Return (X, Y) of the center of cell containing provided text 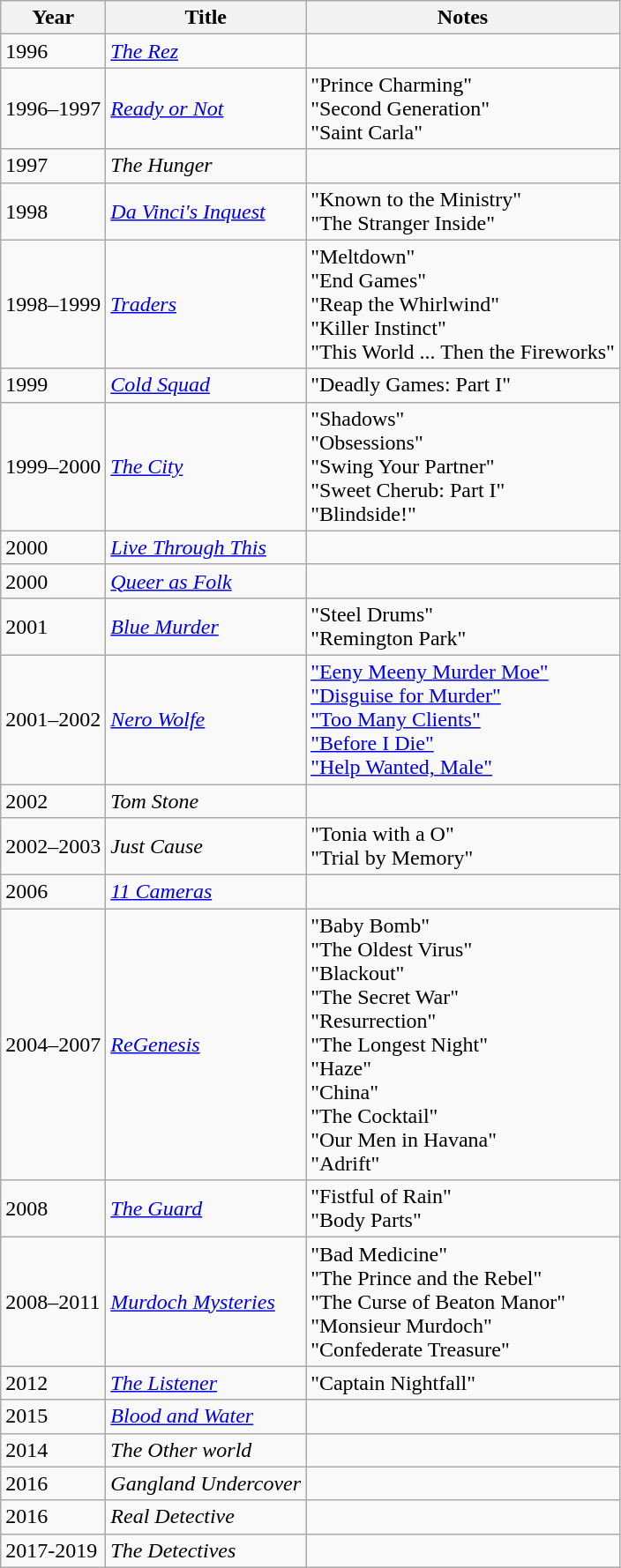
1996 (53, 51)
2015 (53, 1416)
Just Cause (206, 846)
"Tonia with a O""Trial by Memory" (463, 846)
2014 (53, 1450)
2002–2003 (53, 846)
Title (206, 18)
1997 (53, 166)
Notes (463, 18)
2002 (53, 801)
1996–1997 (53, 108)
The Guard (206, 1209)
1999–2000 (53, 466)
Queer as Folk (206, 581)
2008–2011 (53, 1302)
2008 (53, 1209)
Live Through This (206, 547)
1999 (53, 385)
"Baby Bomb""The Oldest Virus""Blackout""The Secret War""Resurrection""The Longest Night""Haze""China""The Cocktail""Our Men in Havana""Adrift" (463, 1044)
2001 (53, 626)
1998–1999 (53, 304)
2012 (53, 1383)
The Rez (206, 51)
"Steel Drums""Remington Park" (463, 626)
Da Vinci's Inquest (206, 212)
Real Detective (206, 1517)
Blue Murder (206, 626)
"Eeny Meeny Murder Moe""Disguise for Murder""Too Many Clients""Before I Die""Help Wanted, Male" (463, 719)
Nero Wolfe (206, 719)
ReGenesis (206, 1044)
The Listener (206, 1383)
1998 (53, 212)
Ready or Not (206, 108)
Cold Squad (206, 385)
The Hunger (206, 166)
Murdoch Mysteries (206, 1302)
"Known to the Ministry""The Stranger Inside" (463, 212)
Traders (206, 304)
The Detectives (206, 1550)
2017-2019 (53, 1550)
"Meltdown""End Games""Reap the Whirlwind""Killer Instinct""This World ... Then the Fireworks" (463, 304)
Gangland Undercover (206, 1483)
Year (53, 18)
Tom Stone (206, 801)
"Shadows""Obsessions""Swing Your Partner""Sweet Cherub: Part I""Blindside!" (463, 466)
Blood and Water (206, 1416)
The City (206, 466)
"Fistful of Rain""Body Parts" (463, 1209)
"Captain Nightfall" (463, 1383)
"Prince Charming""Second Generation""Saint Carla" (463, 108)
"Deadly Games: Part I" (463, 385)
The Other world (206, 1450)
2004–2007 (53, 1044)
11 Cameras (206, 892)
2006 (53, 892)
2001–2002 (53, 719)
"Bad Medicine""The Prince and the Rebel""The Curse of Beaton Manor""Monsieur Murdoch""Confederate Treasure" (463, 1302)
